Pinpoint the cell where the given text exists, returning its (X, Y) midpoint coordinate. 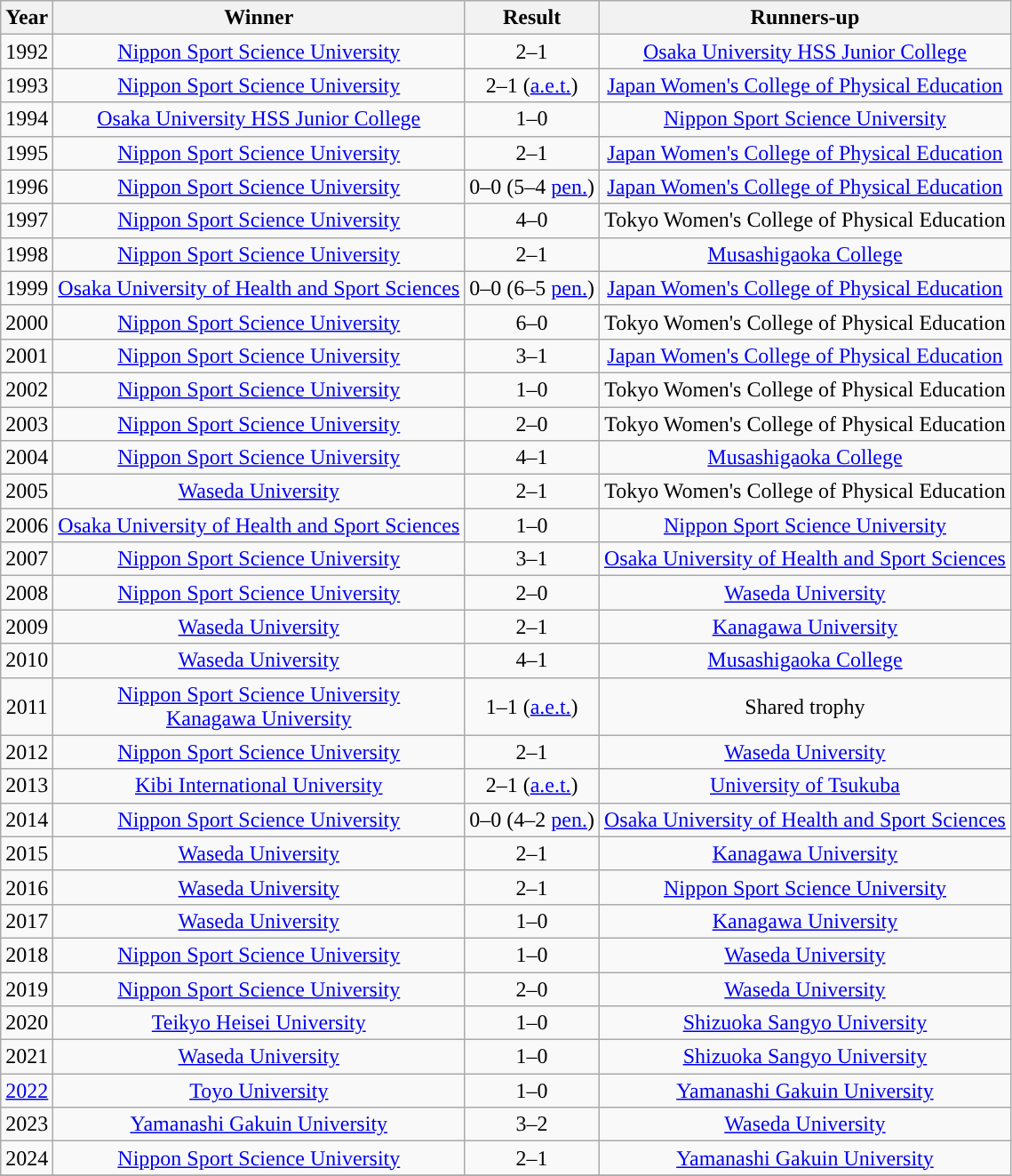
Shared trophy (805, 706)
1994 (27, 119)
4–0 (532, 220)
2004 (27, 458)
2000 (27, 322)
2013 (27, 786)
Kibi International University (259, 786)
Year (27, 18)
2019 (27, 989)
2005 (27, 492)
1999 (27, 288)
1997 (27, 220)
0–0 (4–2 pen.) (532, 820)
2022 (27, 1091)
2021 (27, 1057)
Nippon Sport Science UniversityKanagawa University (259, 706)
2007 (27, 559)
1995 (27, 153)
6–0 (532, 322)
University of Tsukuba (805, 786)
2018 (27, 955)
1–1 (a.e.t.) (532, 706)
2012 (27, 752)
1996 (27, 187)
1998 (27, 254)
2024 (27, 1158)
2003 (27, 424)
2017 (27, 921)
2011 (27, 706)
3–2 (532, 1124)
2006 (27, 525)
2023 (27, 1124)
1992 (27, 52)
Result (532, 18)
2009 (27, 627)
0–0 (6–5 pen.) (532, 288)
2020 (27, 1023)
2001 (27, 356)
Teikyo Heisei University (259, 1023)
Winner (259, 18)
2015 (27, 853)
2010 (27, 660)
1993 (27, 85)
Toyo University (259, 1091)
0–0 (5–4 pen.) (532, 187)
2014 (27, 820)
2008 (27, 593)
Runners-up (805, 18)
2016 (27, 887)
2002 (27, 389)
